Provide the [X, Y] coordinate of the cell's center where the given text is located.  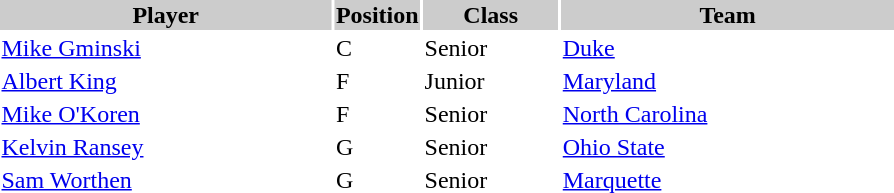
Mike O'Koren [166, 114]
Duke [728, 48]
C [377, 48]
Albert King [166, 81]
Junior [490, 81]
Ohio State [728, 147]
Class [490, 15]
Position [377, 15]
Kelvin Ransey [166, 147]
Mike Gminski [166, 48]
Maryland [728, 81]
Team [728, 15]
Player [166, 15]
North Carolina [728, 114]
G [377, 147]
